Capture the cell that displays the provided text and extract its [x, y] central coordinate. 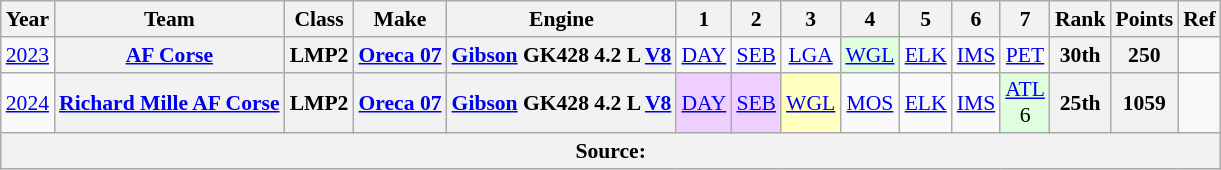
Richard Mille AF Corse [170, 102]
2024 [28, 102]
Rank [1080, 19]
PET [1025, 55]
Points [1144, 19]
MOS [870, 102]
6 [976, 19]
7 [1025, 19]
Source: [611, 152]
Ref [1199, 19]
AF Corse [170, 55]
30th [1080, 55]
Year [28, 19]
1 [704, 19]
250 [1144, 55]
4 [870, 19]
5 [926, 19]
ATL6 [1025, 102]
Engine [562, 19]
2023 [28, 55]
3 [810, 19]
LGA [810, 55]
Team [170, 19]
Make [400, 19]
Class [320, 19]
25th [1080, 102]
1059 [1144, 102]
2 [756, 19]
